Find where the given text appears and provide that cell's center as [x, y] coordinate. 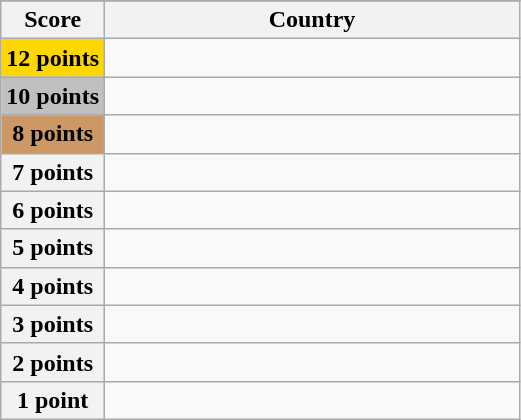
4 points [53, 286]
Score [53, 20]
7 points [53, 172]
2 points [53, 362]
3 points [53, 324]
Country [312, 20]
12 points [53, 58]
5 points [53, 248]
6 points [53, 210]
8 points [53, 134]
10 points [53, 96]
1 point [53, 400]
